For the text-containing cell, return its midpoint in [X, Y] coordinate format. 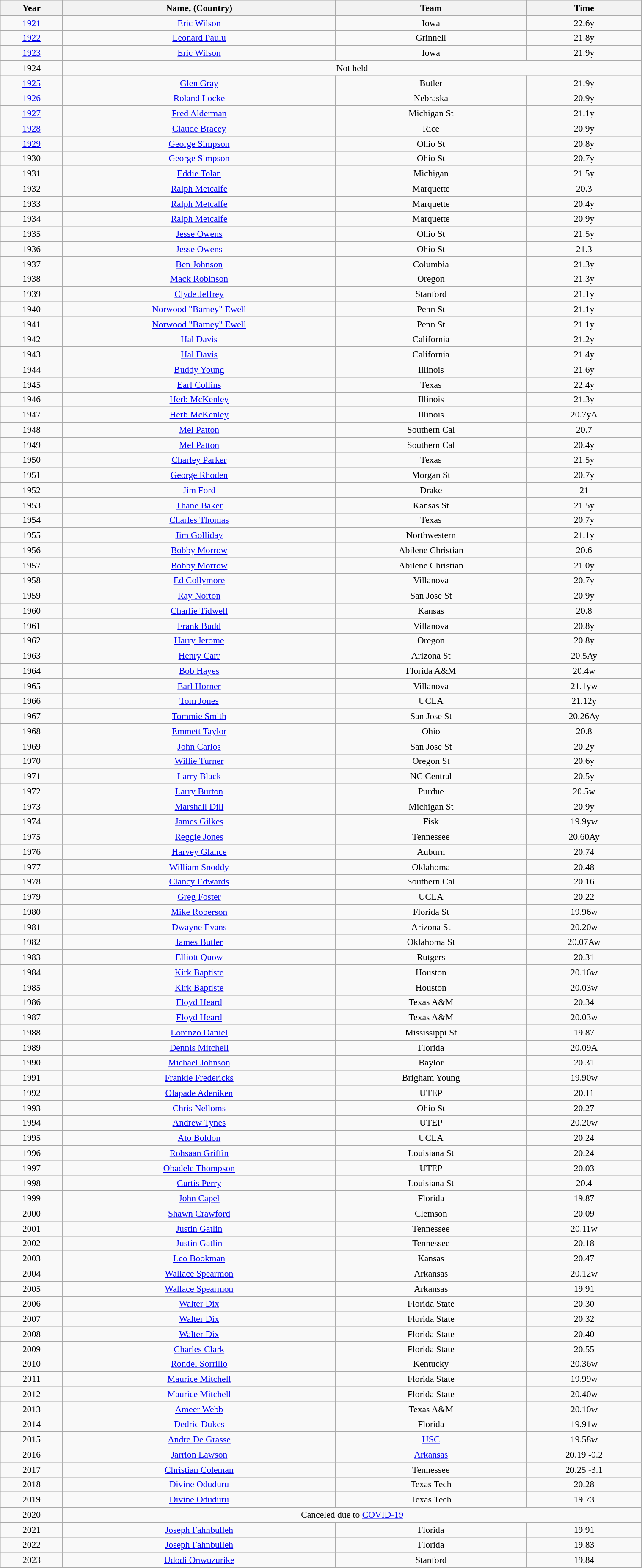
20.6y [584, 761]
21.12y [584, 701]
Reggie Jones [199, 837]
1923 [32, 53]
1984 [32, 972]
Leo Bookman [199, 1259]
Elliott Quow [199, 958]
Charley Parker [199, 460]
Ohio [431, 731]
1975 [32, 837]
1930 [32, 159]
2001 [32, 1229]
20.22 [584, 897]
2005 [32, 1289]
1958 [32, 581]
Baylor [431, 1063]
NC Central [431, 777]
John Capel [199, 1199]
Eddie Tolan [199, 174]
19.58w [584, 1440]
Northwestern [431, 535]
Butler [431, 83]
Lorenzo Daniel [199, 1033]
Fred Alderman [199, 114]
20.5w [584, 792]
Larry Burton [199, 792]
2000 [32, 1214]
1998 [32, 1184]
20.60Ay [584, 837]
2020 [32, 1515]
1928 [32, 129]
1921 [32, 23]
Tommie Smith [199, 717]
1963 [32, 656]
Oklahoma [431, 867]
1996 [32, 1153]
20.03 [584, 1168]
20.55 [584, 1349]
1986 [32, 1002]
21.6y [584, 370]
20.2y [584, 747]
Ato Boldon [199, 1138]
20.5y [584, 777]
1978 [32, 882]
Ben Johnson [199, 264]
21 [584, 490]
1927 [32, 114]
1929 [32, 144]
1959 [32, 596]
20.18 [584, 1244]
2007 [32, 1319]
Greg Foster [199, 897]
22.4y [584, 385]
19.99w [584, 1379]
20.25 -3.1 [584, 1470]
Christian Coleman [199, 1470]
1966 [32, 701]
20.28 [584, 1485]
1954 [32, 520]
1988 [32, 1033]
1991 [32, 1078]
1989 [32, 1048]
20.74 [584, 852]
20.47 [584, 1259]
Chris Nelloms [199, 1108]
20.6 [584, 551]
Year [32, 8]
Kentucky [431, 1364]
2017 [32, 1470]
21.8y [584, 38]
Frank Budd [199, 626]
1976 [32, 852]
20.7yA [584, 415]
20.12w [584, 1274]
20.40 [584, 1334]
2004 [32, 1274]
Name, (Country) [199, 8]
Willie Turner [199, 761]
20.16 [584, 882]
Frankie Fredericks [199, 1078]
2008 [32, 1334]
1980 [32, 912]
19.9yw [584, 822]
1999 [32, 1199]
21.1yw [584, 686]
20.48 [584, 867]
20.30 [584, 1304]
Clemson [431, 1214]
20.4w [584, 671]
1997 [32, 1168]
Buddy Young [199, 370]
1926 [32, 99]
20.10w [584, 1409]
Shawn Crawford [199, 1214]
Time [584, 8]
19.91w [584, 1425]
1957 [32, 566]
2023 [32, 1560]
20.32 [584, 1319]
Mack Robinson [199, 279]
Brigham Young [431, 1078]
Rice [431, 129]
Andrew Tynes [199, 1123]
John Carlos [199, 747]
20.5Ay [584, 656]
Marshall Dill [199, 807]
1934 [32, 219]
1936 [32, 249]
1977 [32, 867]
Oregon St [431, 761]
1970 [32, 761]
Dennis Mitchell [199, 1048]
Larry Black [199, 777]
1956 [32, 551]
1947 [32, 415]
20.19 -0.2 [584, 1455]
Udodi Onwuzurike [199, 1560]
Claude Bracey [199, 129]
21.3 [584, 249]
1937 [32, 264]
1995 [32, 1138]
19.96w [584, 912]
Charles Thomas [199, 520]
20.3 [584, 189]
1968 [32, 731]
Fisk [431, 822]
20.36w [584, 1364]
Curtis Perry [199, 1184]
2012 [32, 1395]
Charlie Tidwell [199, 611]
1935 [32, 234]
1945 [32, 385]
20.26Ay [584, 717]
1962 [32, 641]
Florida St [431, 912]
1931 [32, 174]
Purdue [431, 792]
1979 [32, 897]
Dwayne Evans [199, 927]
2021 [32, 1530]
1972 [32, 792]
2019 [32, 1500]
Florida A&M [431, 671]
1944 [32, 370]
Harry Jerome [199, 641]
Charles Clark [199, 1349]
1982 [32, 942]
21.4y [584, 355]
Morgan St [431, 475]
2011 [32, 1379]
1961 [32, 626]
Kansas St [431, 505]
1993 [32, 1108]
1964 [32, 671]
1932 [32, 189]
Jim Ford [199, 490]
Columbia [431, 264]
1952 [32, 490]
2015 [32, 1440]
Thane Baker [199, 505]
Jim Golliday [199, 535]
Clyde Jeffrey [199, 294]
2014 [32, 1425]
Michigan [431, 174]
1925 [32, 83]
1960 [32, 611]
21.0y [584, 566]
22.6y [584, 23]
1943 [32, 355]
1987 [32, 1018]
Clancy Edwards [199, 882]
20.11w [584, 1229]
1933 [32, 204]
Tom Jones [199, 701]
1983 [32, 958]
Mike Roberson [199, 912]
Ed Collymore [199, 581]
20.09 [584, 1214]
20.27 [584, 1108]
20.16w [584, 972]
Roland Locke [199, 99]
Oklahoma St [431, 942]
1940 [32, 310]
19.90w [584, 1078]
James Butler [199, 942]
19.84 [584, 1560]
1942 [32, 340]
1985 [32, 988]
Olapade Adeniken [199, 1093]
20.11 [584, 1093]
Obadele Thompson [199, 1168]
Earl Collins [199, 385]
1938 [32, 279]
Michael Johnson [199, 1063]
20.07Aw [584, 942]
2018 [32, 1485]
2016 [32, 1455]
William Snoddy [199, 867]
Ray Norton [199, 596]
Grinnell [431, 38]
1992 [32, 1093]
James Gilkes [199, 822]
Bob Hayes [199, 671]
Auburn [431, 852]
1939 [32, 294]
1969 [32, 747]
Harvey Glance [199, 852]
20.34 [584, 1002]
19.83 [584, 1545]
Ameer Webb [199, 1409]
1948 [32, 430]
1994 [32, 1123]
2009 [32, 1349]
2010 [32, 1364]
1949 [32, 445]
1981 [32, 927]
21.2y [584, 340]
Mississippi St [431, 1033]
USC [431, 1440]
1941 [32, 324]
Leonard Paulu [199, 38]
1990 [32, 1063]
1946 [32, 400]
1967 [32, 717]
Andre De Grasse [199, 1440]
1973 [32, 807]
2013 [32, 1409]
George Rhoden [199, 475]
Canceled due to COVID-19 [352, 1515]
2002 [32, 1244]
1971 [32, 777]
1974 [32, 822]
Not held [352, 69]
1924 [32, 69]
Team [431, 8]
Emmett Taylor [199, 731]
Nebraska [431, 99]
Jarrion Lawson [199, 1455]
2006 [32, 1304]
20.7 [584, 430]
1955 [32, 535]
20.4 [584, 1184]
1951 [32, 475]
20.09A [584, 1048]
1922 [32, 38]
Rohsaan Griffin [199, 1153]
Rutgers [431, 958]
Drake [431, 490]
20.40w [584, 1395]
2003 [32, 1259]
Rondel Sorrillo [199, 1364]
Earl Horner [199, 686]
Glen Gray [199, 83]
1965 [32, 686]
19.73 [584, 1500]
1953 [32, 505]
Dedric Dukes [199, 1425]
2022 [32, 1545]
1950 [32, 460]
Henry Carr [199, 656]
